Determine the [X, Y] coordinate at the center of the cell enclosing the given text.  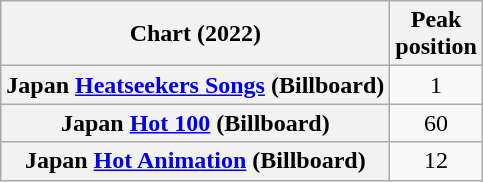
Peakposition [436, 34]
Japan Heatseekers Songs (Billboard) [196, 85]
12 [436, 161]
Chart (2022) [196, 34]
1 [436, 85]
Japan Hot Animation (Billboard) [196, 161]
60 [436, 123]
Japan Hot 100 (Billboard) [196, 123]
